Output the (x, y) coordinate of the center of the cell containing the given text.  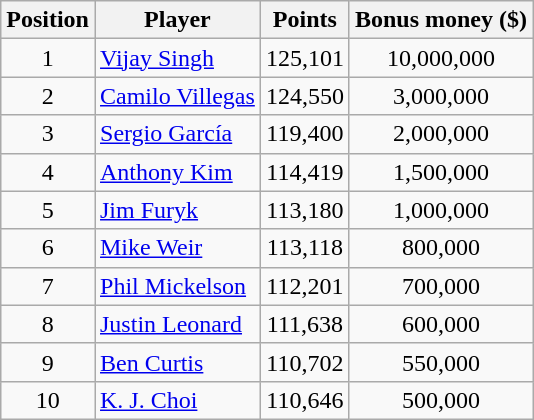
112,201 (304, 286)
1,500,000 (440, 172)
1,000,000 (440, 210)
Bonus money ($) (440, 20)
113,118 (304, 248)
110,702 (304, 362)
125,101 (304, 58)
2 (48, 96)
600,000 (440, 324)
10,000,000 (440, 58)
110,646 (304, 400)
500,000 (440, 400)
Jim Furyk (177, 210)
Camilo Villegas (177, 96)
K. J. Choi (177, 400)
4 (48, 172)
114,419 (304, 172)
3,000,000 (440, 96)
8 (48, 324)
Ben Curtis (177, 362)
Position (48, 20)
Player (177, 20)
Points (304, 20)
2,000,000 (440, 134)
Vijay Singh (177, 58)
9 (48, 362)
6 (48, 248)
Phil Mickelson (177, 286)
800,000 (440, 248)
113,180 (304, 210)
3 (48, 134)
700,000 (440, 286)
10 (48, 400)
111,638 (304, 324)
Sergio García (177, 134)
124,550 (304, 96)
5 (48, 210)
119,400 (304, 134)
Justin Leonard (177, 324)
550,000 (440, 362)
Mike Weir (177, 248)
7 (48, 286)
Anthony Kim (177, 172)
1 (48, 58)
